Determine the [x, y] coordinate at the center of the cell enclosing the given text.  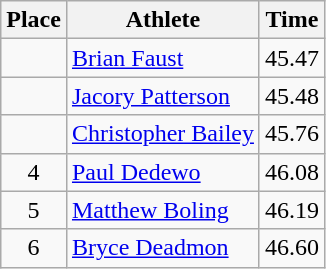
Brian Faust [162, 58]
Paul Dedewo [162, 172]
Christopher Bailey [162, 134]
46.08 [292, 172]
4 [34, 172]
Jacory Patterson [162, 96]
5 [34, 210]
Matthew Boling [162, 210]
Athlete [162, 20]
45.47 [292, 58]
Place [34, 20]
45.76 [292, 134]
Bryce Deadmon [162, 248]
Time [292, 20]
45.48 [292, 96]
46.19 [292, 210]
46.60 [292, 248]
6 [34, 248]
